Return the [x, y] coordinate for the center point of the cell that contains the specified text.  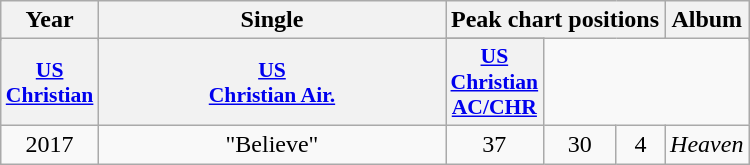
Peak chart positions [556, 20]
USChristian AC/CHR [495, 82]
Heaven [707, 144]
4 [640, 144]
USChristian Air. [272, 82]
Year [50, 20]
Album [707, 20]
2017 [50, 144]
37 [495, 144]
Single [272, 20]
30 [580, 144]
USChristian [50, 82]
"Believe" [272, 144]
